For the text-containing cell, return its midpoint in [x, y] coordinate format. 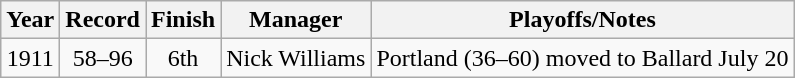
58–96 [103, 58]
Portland (36–60) moved to Ballard July 20 [582, 58]
6th [184, 58]
Manager [296, 20]
Playoffs/Notes [582, 20]
Record [103, 20]
Year [30, 20]
Nick Williams [296, 58]
Finish [184, 20]
1911 [30, 58]
